Return [x, y] of the center of cell containing provided text 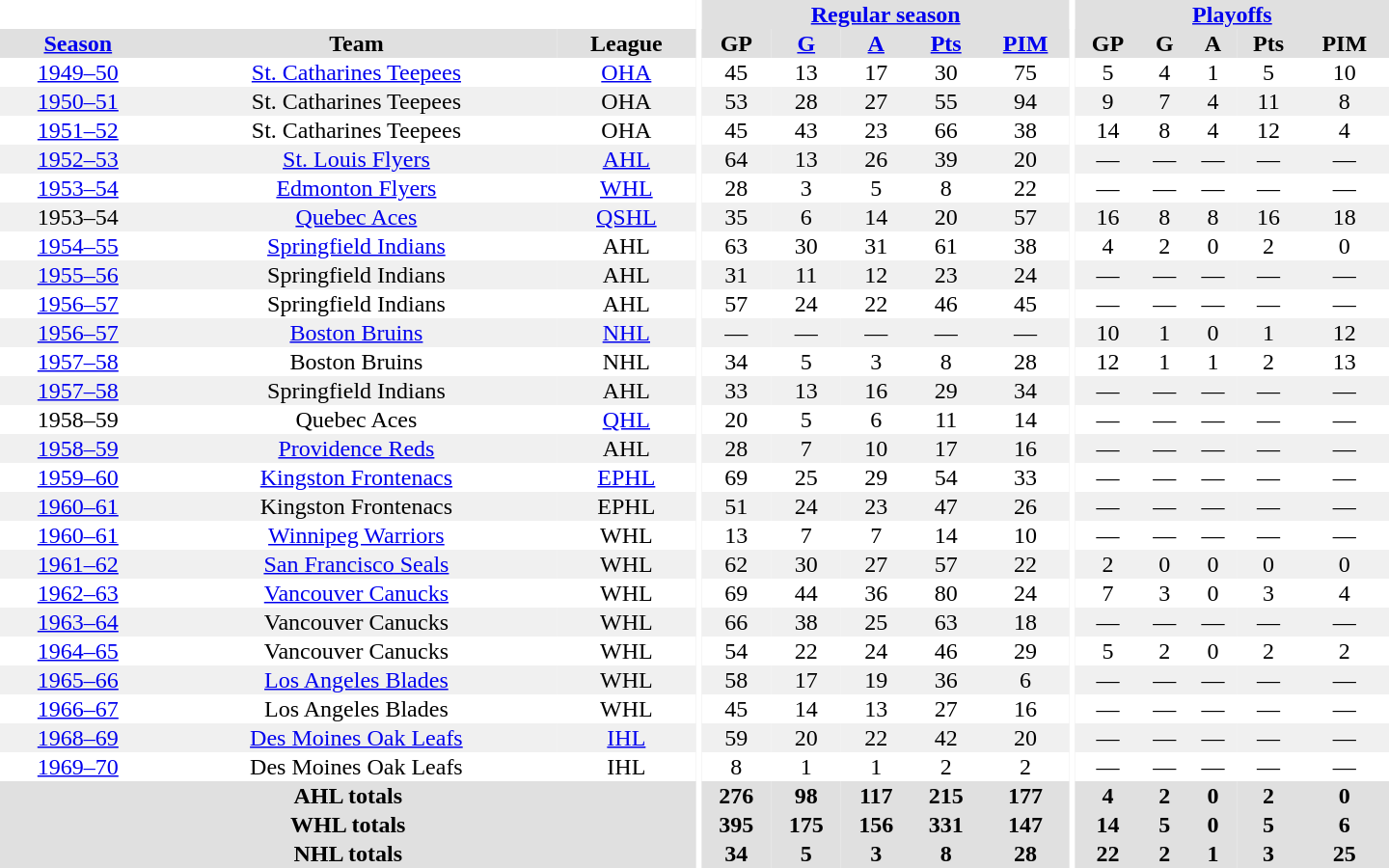
42 [945, 738]
Playoffs [1233, 14]
55 [945, 101]
331 [945, 825]
98 [806, 796]
1966–67 [78, 709]
Regular season [885, 14]
AHL totals [348, 796]
Winnipeg Warriors [357, 535]
395 [736, 825]
NHL totals [348, 854]
43 [806, 130]
35 [736, 217]
147 [1025, 825]
9 [1108, 101]
94 [1025, 101]
1963–64 [78, 622]
51 [736, 506]
1959–60 [78, 477]
117 [876, 796]
Providence Reds [357, 448]
156 [876, 825]
44 [806, 593]
Team [357, 43]
215 [945, 796]
58 [736, 680]
Edmonton Flyers [357, 188]
1955–56 [78, 275]
1968–69 [78, 738]
47 [945, 506]
1949–50 [78, 72]
62 [736, 564]
1951–52 [78, 130]
75 [1025, 72]
61 [945, 246]
Season [78, 43]
1962–63 [78, 593]
175 [806, 825]
1964–65 [78, 651]
1954–55 [78, 246]
80 [945, 593]
53 [736, 101]
QSHL [626, 217]
League [626, 43]
WHL totals [348, 825]
St. Louis Flyers [357, 159]
QHL [626, 420]
1965–66 [78, 680]
59 [736, 738]
1969–70 [78, 767]
1952–53 [78, 159]
276 [736, 796]
19 [876, 680]
1961–62 [78, 564]
39 [945, 159]
1950–51 [78, 101]
64 [736, 159]
177 [1025, 796]
San Francisco Seals [357, 564]
